Pinpoint the cell where the given text exists, returning its (x, y) midpoint coordinate. 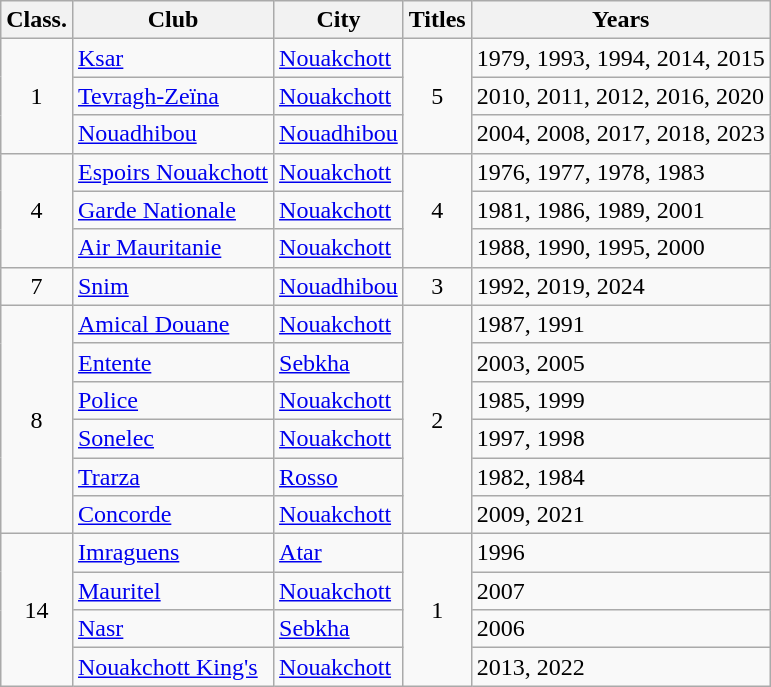
Garde Nationale (172, 210)
Mauritel (172, 591)
Class. (37, 20)
Nasr (172, 629)
2013, 2022 (620, 667)
Atar (339, 553)
Titles (437, 20)
1982, 1984 (620, 477)
Ksar (172, 58)
1981, 1986, 1989, 2001 (620, 210)
1996 (620, 553)
1985, 1999 (620, 400)
Rosso (339, 477)
Concorde (172, 515)
2004, 2008, 2017, 2018, 2023 (620, 134)
7 (37, 286)
5 (437, 96)
Snim (172, 286)
2 (437, 419)
1987, 1991 (620, 324)
2010, 2011, 2012, 2016, 2020 (620, 96)
1997, 1998 (620, 438)
Trarza (172, 477)
1979, 1993, 1994, 2014, 2015 (620, 58)
2003, 2005 (620, 362)
3 (437, 286)
1976, 1977, 1978, 1983 (620, 172)
City (339, 20)
Imraguens (172, 553)
1988, 1990, 1995, 2000 (620, 248)
2007 (620, 591)
Air Mauritanie (172, 248)
2006 (620, 629)
14 (37, 610)
Espoirs Nouakchott (172, 172)
Entente (172, 362)
Sonelec (172, 438)
Years (620, 20)
Tevragh-Zeïna (172, 96)
Amical Douane (172, 324)
Club (172, 20)
Nouakchott King's (172, 667)
1992, 2019, 2024 (620, 286)
8 (37, 419)
Police (172, 400)
2009, 2021 (620, 515)
